Determine the (x, y) coordinate at the center of the cell enclosing the given text.  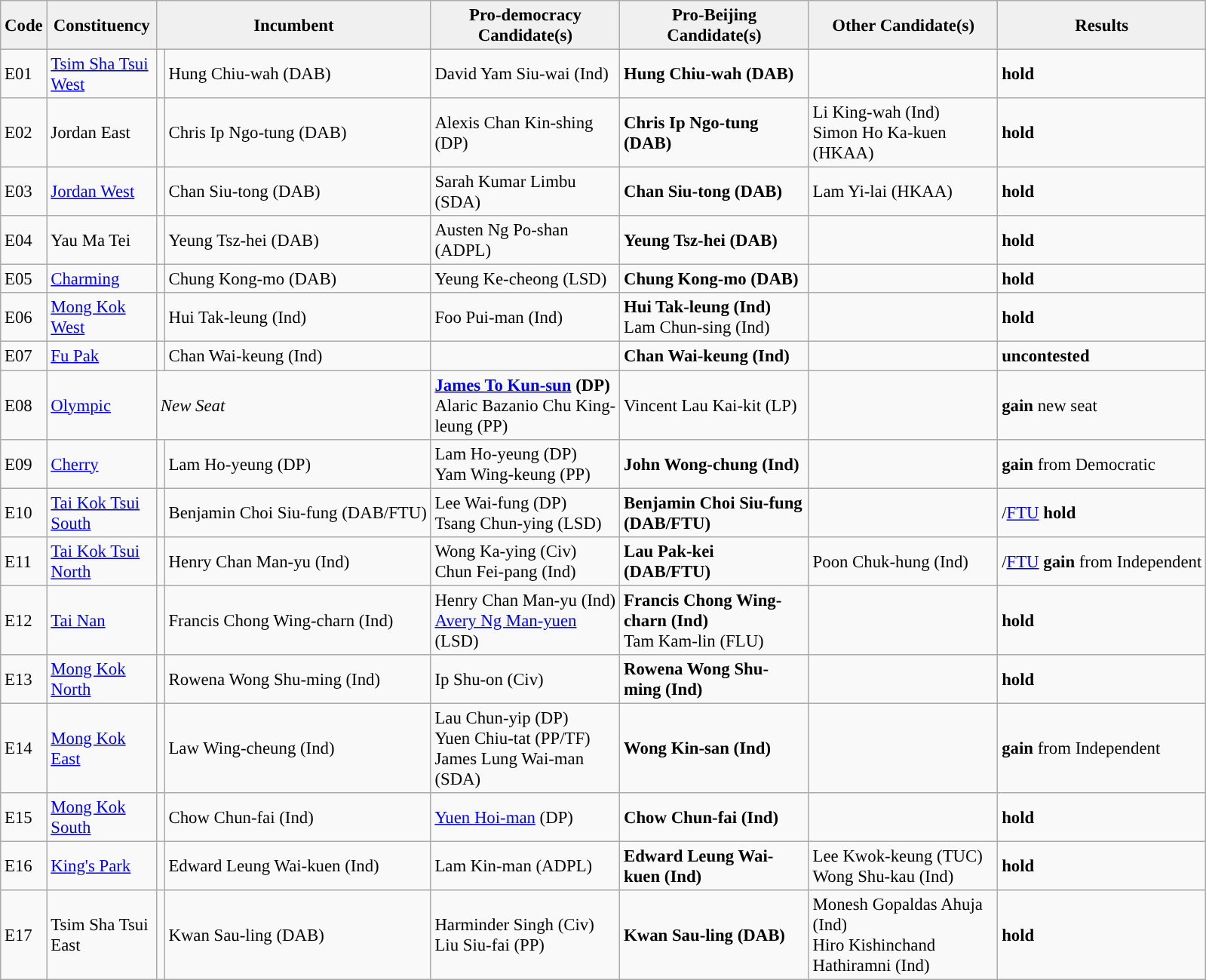
Pro-Beijing Candidate(s) (715, 26)
E17 (24, 935)
Poon Chuk-hung (Ind) (904, 561)
Incumbent (294, 26)
E08 (24, 405)
Lam Ho-yeung (DP)Yam Wing-keung (PP) (525, 463)
Lam Ho-yeung (DP) (297, 463)
E02 (24, 133)
E01 (24, 74)
Monesh Gopaldas Ahuja (Ind) Hiro Kishinchand Hathiramni (Ind) (904, 935)
John Wong-chung (Ind) (715, 463)
Constituency (102, 26)
Austen Ng Po-shan (ADPL) (525, 240)
E14 (24, 748)
Henry Chan Man-yu (Ind)Avery Ng Man-yuen (LSD) (525, 620)
James To Kun-sun (DP)Alaric Bazanio Chu King-leung (PP) (525, 405)
Harminder Singh (Civ)Liu Siu-fai (PP) (525, 935)
Henry Chan Man-yu (Ind) (297, 561)
E12 (24, 620)
Results (1102, 26)
Yuen Hoi-man (DP) (525, 818)
Fu Pak (102, 356)
Charming (102, 279)
Mong Kok North (102, 679)
uncontested (1102, 356)
Pro-democracy Candidate(s) (525, 26)
Tsim Sha Tsui West (102, 74)
E09 (24, 463)
Jordan East (102, 133)
Alexis Chan Kin-shing (DP) (525, 133)
Wong Ka-ying (Civ)Chun Fei-pang (Ind) (525, 561)
Hui Tak-leung (Ind) (297, 317)
Mong Kok West (102, 317)
Yeung Ke-cheong (LSD) (525, 279)
/FTU gain from Independent (1102, 561)
gain from Independent (1102, 748)
E15 (24, 818)
Tai Kok Tsui North (102, 561)
David Yam Siu-wai (Ind) (525, 74)
E16 (24, 866)
King's Park (102, 866)
E10 (24, 513)
Li King-wah (Ind) Simon Ho Ka-kuen (HKAA) (904, 133)
Ip Shu-on (Civ) (525, 679)
Lau Chun-yip (DP)Yuen Chiu-tat (PP/TF)James Lung Wai-man (SDA) (525, 748)
E06 (24, 317)
Lee Wai-fung (DP)Tsang Chun-ying (LSD) (525, 513)
Lam Yi-lai (HKAA) (904, 192)
Sarah Kumar Limbu (SDA) (525, 192)
Francis Chong Wing-charn (Ind)Tam Kam-lin (FLU) (715, 620)
Jordan West (102, 192)
Other Candidate(s) (904, 26)
/FTU hold (1102, 513)
Francis Chong Wing-charn (Ind) (297, 620)
Foo Pui-man (Ind) (525, 317)
E05 (24, 279)
Lee Kwok-keung (TUC)Wong Shu-kau (Ind) (904, 866)
Wong Kin-san (Ind) (715, 748)
Yau Ma Tei (102, 240)
gain new seat (1102, 405)
Lam Kin-man (ADPL) (525, 866)
E03 (24, 192)
Olympic (102, 405)
Hui Tak-leung (Ind)Lam Chun-sing (Ind) (715, 317)
New Seat (294, 405)
Vincent Lau Kai-kit (LP) (715, 405)
E13 (24, 679)
Cherry (102, 463)
E04 (24, 240)
Tai Kok Tsui South (102, 513)
E07 (24, 356)
Mong Kok East (102, 748)
gain from Democratic (1102, 463)
Tsim Sha Tsui East (102, 935)
Lau Pak-kei (DAB/FTU) (715, 561)
Mong Kok South (102, 818)
E11 (24, 561)
Code (24, 26)
Law Wing-cheung (Ind) (297, 748)
Tai Nan (102, 620)
